Detect which cell encompasses the target text, then output its [x, y] center coordinate. 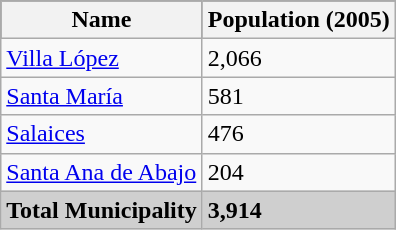
Population (2005) [298, 20]
Santa Ana de Abajo [102, 172]
Total Municipality [102, 210]
476 [298, 134]
204 [298, 172]
Santa María [102, 96]
Villa López [102, 58]
3,914 [298, 210]
2,066 [298, 58]
581 [298, 96]
Name [102, 20]
Salaices [102, 134]
